Scan for the cell matching the given text and deliver its [X, Y] coordinate at center. 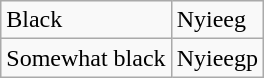
Nyieegp [217, 58]
Somewhat black [86, 58]
Nyieeg [217, 20]
Black [86, 20]
